Capture the cell that displays the provided text and extract its (X, Y) central coordinate. 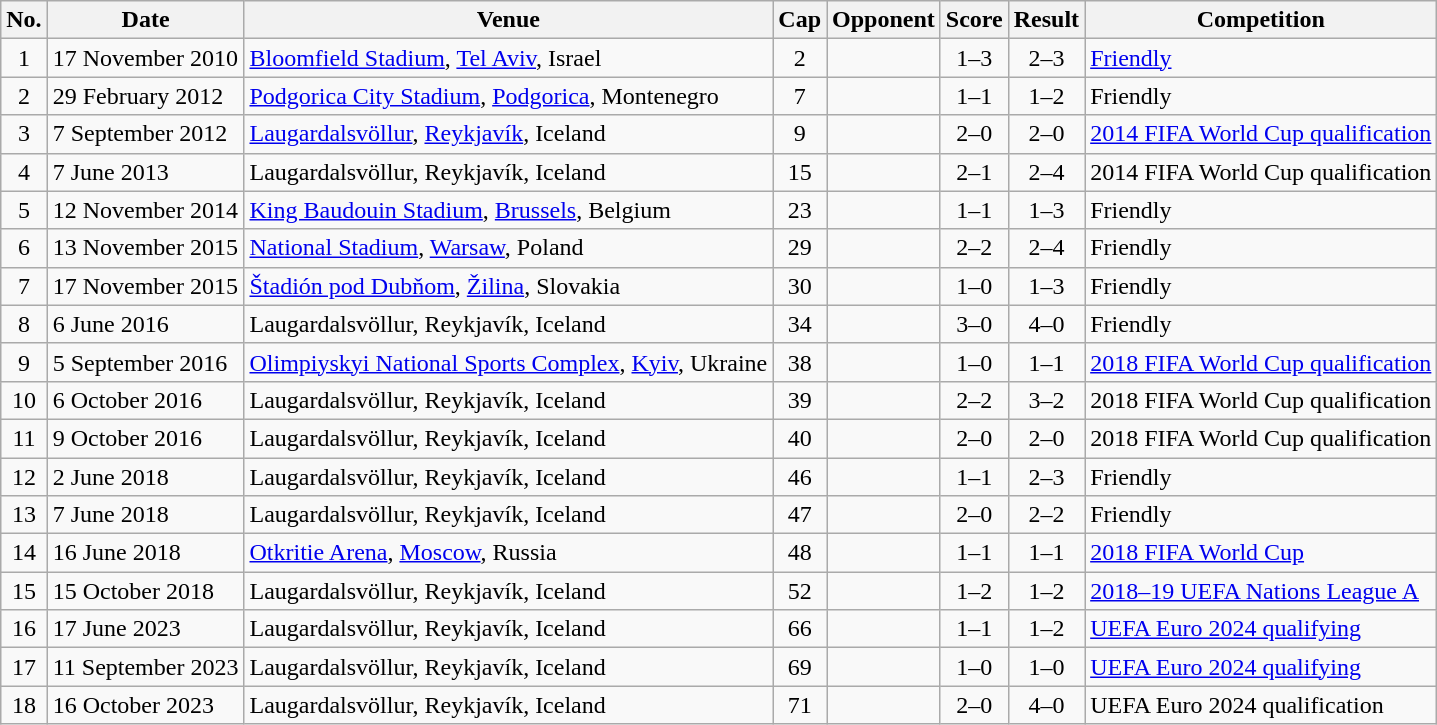
17 June 2023 (146, 629)
52 (800, 591)
4 (24, 172)
9 October 2016 (146, 438)
18 (24, 705)
No. (24, 20)
16 (24, 629)
30 (800, 286)
16 October 2023 (146, 705)
2 June 2018 (146, 477)
Venue (508, 20)
12 (24, 477)
3–0 (974, 324)
3 (24, 134)
16 June 2018 (146, 553)
47 (800, 515)
5 September 2016 (146, 362)
7 June 2013 (146, 172)
69 (800, 667)
23 (800, 210)
Opponent (884, 20)
7 June 2018 (146, 515)
17 (24, 667)
King Baudouin Stadium, Brussels, Belgium (508, 210)
5 (24, 210)
2018–19 UEFA Nations League A (1261, 591)
6 June 2016 (146, 324)
Cap (800, 20)
UEFA Euro 2024 qualification (1261, 705)
Otkritie Arena, Moscow, Russia (508, 553)
8 (24, 324)
13 November 2015 (146, 248)
17 November 2015 (146, 286)
34 (800, 324)
48 (800, 553)
3–2 (1046, 400)
Olimpiyskyi National Sports Complex, Kyiv, Ukraine (508, 362)
17 November 2010 (146, 58)
6 October 2016 (146, 400)
15 October 2018 (146, 591)
Podgorica City Stadium, Podgorica, Montenegro (508, 96)
29 (800, 248)
71 (800, 705)
6 (24, 248)
38 (800, 362)
National Stadium, Warsaw, Poland (508, 248)
11 (24, 438)
1 (24, 58)
11 September 2023 (146, 667)
7 September 2012 (146, 134)
Date (146, 20)
10 (24, 400)
Score (974, 20)
Štadión pod Dubňom, Žilina, Slovakia (508, 286)
Bloomfield Stadium, Tel Aviv, Israel (508, 58)
46 (800, 477)
14 (24, 553)
13 (24, 515)
Competition (1261, 20)
2–1 (974, 172)
39 (800, 400)
40 (800, 438)
12 November 2014 (146, 210)
66 (800, 629)
29 February 2012 (146, 96)
2018 FIFA World Cup (1261, 553)
Result (1046, 20)
